Locate the cell with the specified text and output its [x, y] center coordinate. 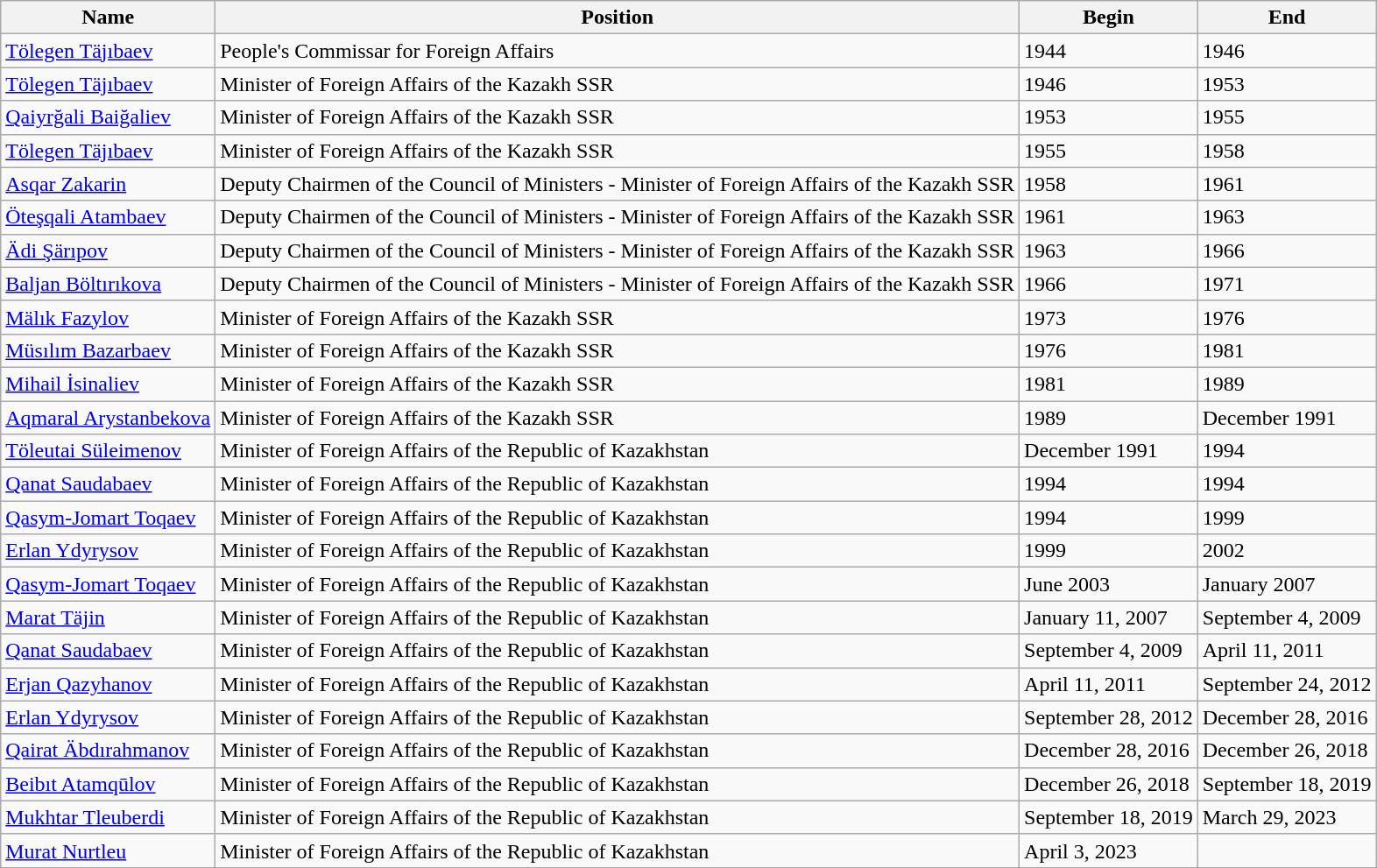
Öteşqali Atambaev [109, 217]
Qaiyrğali Baiğaliev [109, 117]
Ädi Şärıpov [109, 251]
Mihail İsinaliev [109, 384]
Müsılım Bazarbaev [109, 350]
Murat Nurtleu [109, 850]
Baljan Böltırıkova [109, 284]
Position [618, 18]
Töleutai Süleimenov [109, 451]
Mukhtar Tleuberdi [109, 817]
September 28, 2012 [1109, 717]
Erjan Qazyhanov [109, 684]
1973 [1109, 317]
People's Commissar for Foreign Affairs [618, 51]
Qairat Äbdırahmanov [109, 751]
2002 [1287, 551]
1971 [1287, 284]
June 2003 [1109, 584]
Begin [1109, 18]
1944 [1109, 51]
March 29, 2023 [1287, 817]
Name [109, 18]
Marat Täjin [109, 617]
April 3, 2023 [1109, 850]
Aqmaral Arystanbekova [109, 418]
Mälık Fazylov [109, 317]
January 2007 [1287, 584]
End [1287, 18]
Beibıt Atamqūlov [109, 784]
September 24, 2012 [1287, 684]
January 11, 2007 [1109, 617]
Asqar Zakarin [109, 184]
